Scan for the cell matching the given text and deliver its (x, y) coordinate at center. 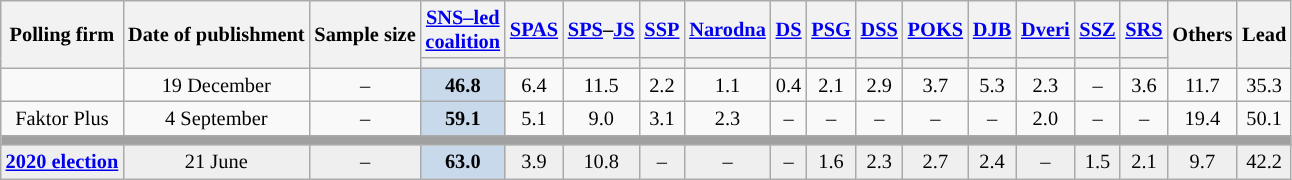
Others (1203, 34)
SSZ (1098, 29)
6.4 (534, 85)
59.1 (463, 118)
SPS–JS (602, 29)
SSP (662, 29)
4 September (216, 118)
9.7 (1203, 162)
POKS (936, 29)
PSG (830, 29)
2.4 (992, 162)
42.2 (1264, 162)
3.1 (662, 118)
3.6 (1144, 85)
10.8 (602, 162)
2020 election (62, 162)
1.6 (830, 162)
SNS–ledcoalition (463, 29)
11.7 (1203, 85)
Faktor Plus (62, 118)
2.0 (1045, 118)
21 June (216, 162)
1.5 (1098, 162)
Lead (1264, 34)
DJB (992, 29)
35.3 (1264, 85)
63.0 (463, 162)
2.2 (662, 85)
2.9 (880, 85)
5.3 (992, 85)
SPAS (534, 29)
Date of publishment (216, 34)
Sample size (364, 34)
19 December (216, 85)
Dveri (1045, 29)
9.0 (602, 118)
Polling firm (62, 34)
3.9 (534, 162)
3.7 (936, 85)
DS (789, 29)
Narodna (727, 29)
50.1 (1264, 118)
2.7 (936, 162)
46.8 (463, 85)
19.4 (1203, 118)
0.4 (789, 85)
DSS (880, 29)
11.5 (602, 85)
5.1 (534, 118)
SRS (1144, 29)
1.1 (727, 85)
